From the cell containing the given text, extract its center point as (X, Y) coordinate. 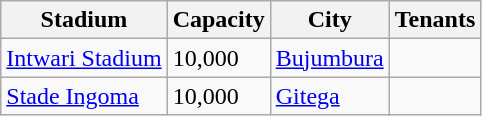
Tenants (435, 20)
Bujumbura (330, 58)
Capacity (218, 20)
Intwari Stadium (84, 58)
Stadium (84, 20)
Stade Ingoma (84, 96)
Gitega (330, 96)
City (330, 20)
